Search for the cell housing the specified text and yield its (X, Y) center coordinate. 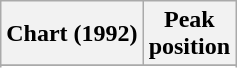
Peakposition (189, 34)
Chart (1992) (72, 34)
